For the text-containing cell, return its midpoint in (x, y) coordinate format. 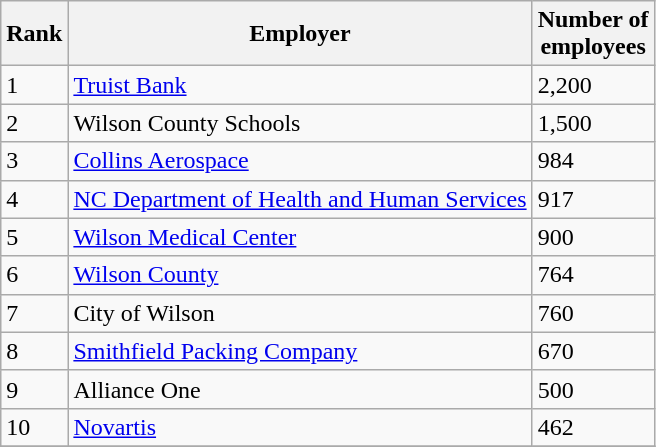
1,500 (593, 123)
Truist Bank (300, 85)
2 (34, 123)
5 (34, 237)
6 (34, 275)
Employer (300, 34)
Smithfield Packing Company (300, 351)
Wilson County (300, 275)
Alliance One (300, 389)
Number ofemployees (593, 34)
NC Department of Health and Human Services (300, 199)
8 (34, 351)
Collins Aerospace (300, 161)
Wilson Medical Center (300, 237)
764 (593, 275)
900 (593, 237)
City of Wilson (300, 313)
3 (34, 161)
9 (34, 389)
1 (34, 85)
2,200 (593, 85)
500 (593, 389)
Novartis (300, 427)
10 (34, 427)
7 (34, 313)
917 (593, 199)
984 (593, 161)
Rank (34, 34)
4 (34, 199)
462 (593, 427)
760 (593, 313)
670 (593, 351)
Wilson County Schools (300, 123)
